Detect which cell encompasses the target text, then output its (x, y) center coordinate. 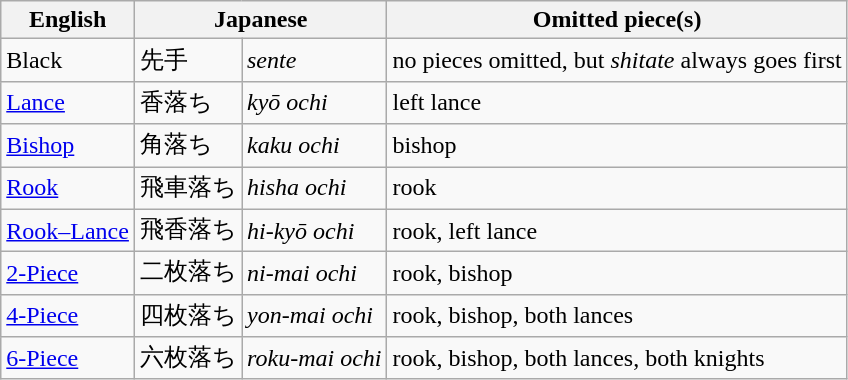
Lance (68, 102)
4-Piece (68, 316)
香落ち (188, 102)
六枚落ち (188, 358)
hi-kyō ochi (314, 230)
rook, bishop (617, 274)
飛香落ち (188, 230)
6-Piece (68, 358)
Omitted piece(s) (617, 20)
角落ち (188, 146)
rook (617, 188)
kaku ochi (314, 146)
Japanese (260, 20)
Bishop (68, 146)
rook, bishop, both lances (617, 316)
四枚落ち (188, 316)
Rook–Lance (68, 230)
bishop (617, 146)
rook, bishop, both lances, both knights (617, 358)
hisha ochi (314, 188)
sente (314, 60)
二枚落ち (188, 274)
Rook (68, 188)
先手 (188, 60)
2-Piece (68, 274)
English (68, 20)
left lance (617, 102)
kyō ochi (314, 102)
no pieces omitted, but shitate always goes first (617, 60)
rook, left lance (617, 230)
Black (68, 60)
yon-mai ochi (314, 316)
ni-mai ochi (314, 274)
roku-mai ochi (314, 358)
飛車落ち (188, 188)
